For the text-containing cell, return its midpoint in [X, Y] coordinate format. 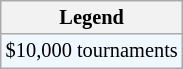
$10,000 tournaments [92, 51]
Legend [92, 17]
